Output the (X, Y) coordinate of the center of the cell containing the given text.  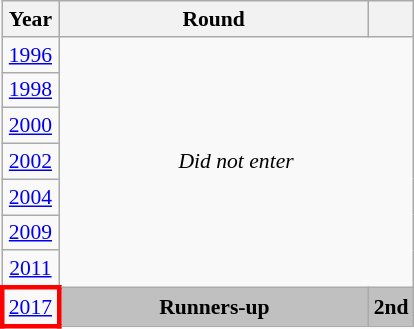
2002 (30, 162)
1998 (30, 90)
1996 (30, 55)
Did not enter (236, 162)
Round (214, 19)
2009 (30, 233)
Year (30, 19)
2000 (30, 126)
2017 (30, 308)
2nd (392, 308)
2004 (30, 197)
2011 (30, 270)
Runners-up (214, 308)
